Identify which cell holds the provided text, then report its [x, y] central coordinate. 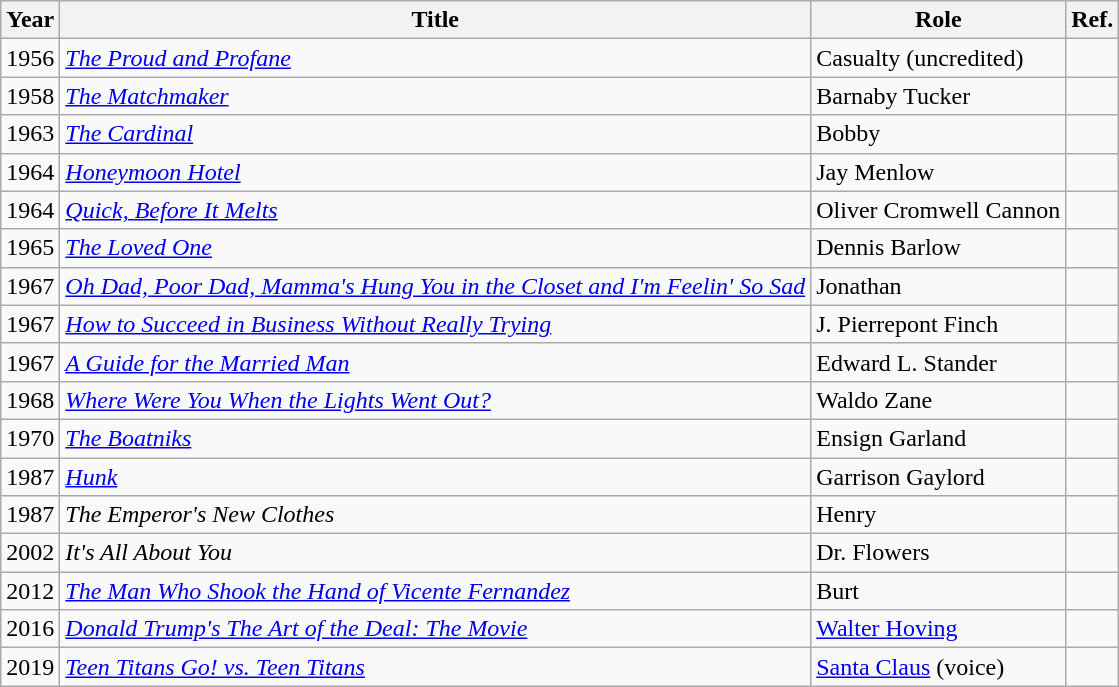
Ref. [1092, 20]
Jay Menlow [938, 172]
Oliver Cromwell Cannon [938, 210]
1968 [30, 400]
Year [30, 20]
Walter Hoving [938, 629]
Hunk [436, 477]
Donald Trump's The Art of the Deal: The Movie [436, 629]
Bobby [938, 134]
The Cardinal [436, 134]
Waldo Zane [938, 400]
2012 [30, 591]
A Guide for the Married Man [436, 362]
The Proud and Profane [436, 58]
It's All About You [436, 553]
Casualty (uncredited) [938, 58]
The Man Who Shook the Hand of Vicente Fernandez [436, 591]
The Emperor's New Clothes [436, 515]
Henry [938, 515]
2019 [30, 667]
Quick, Before It Melts [436, 210]
The Boatniks [436, 438]
J. Pierrepont Finch [938, 324]
1965 [30, 248]
1963 [30, 134]
2002 [30, 553]
Ensign Garland [938, 438]
Santa Claus (voice) [938, 667]
Garrison Gaylord [938, 477]
Dennis Barlow [938, 248]
Role [938, 20]
Jonathan [938, 286]
Title [436, 20]
Dr. Flowers [938, 553]
Burt [938, 591]
Where Were You When the Lights Went Out? [436, 400]
Oh Dad, Poor Dad, Mamma's Hung You in the Closet and I'm Feelin' So Sad [436, 286]
Barnaby Tucker [938, 96]
1970 [30, 438]
Teen Titans Go! vs. Teen Titans [436, 667]
How to Succeed in Business Without Really Trying [436, 324]
The Matchmaker [436, 96]
1958 [30, 96]
Honeymoon Hotel [436, 172]
The Loved One [436, 248]
2016 [30, 629]
1956 [30, 58]
Edward L. Stander [938, 362]
